Output the [x, y] coordinate of the center of the cell containing the given text.  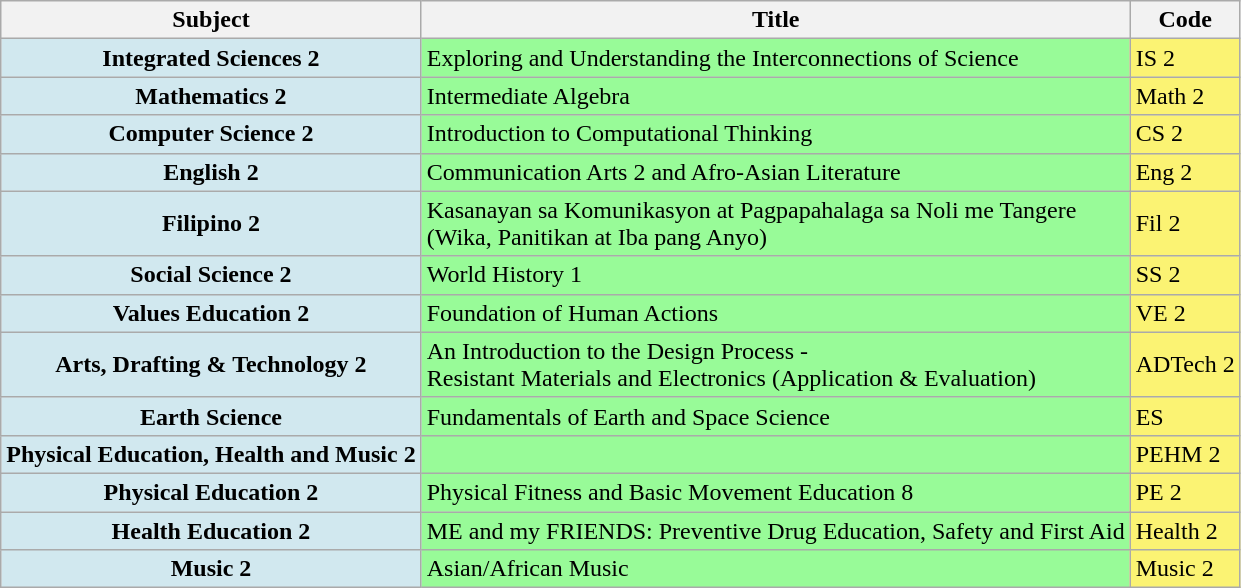
Mathematics 2 [211, 96]
Math 2 [1185, 96]
ME and my FRIENDS: Preventive Drug Education, Safety and First Aid [776, 531]
IS 2 [1185, 58]
Computer Science 2 [211, 134]
Fundamentals of Earth and Space Science [776, 416]
SS 2 [1185, 275]
Arts, Drafting & Technology 2 [211, 364]
Integrated Sciences 2 [211, 58]
ES [1185, 416]
Exploring and Understanding the Interconnections of Science [776, 58]
Physical Education 2 [211, 492]
Fil 2 [1185, 224]
Health 2 [1185, 531]
PE 2 [1185, 492]
English 2 [211, 172]
Communication Arts 2 and Afro-Asian Literature [776, 172]
Values Education 2 [211, 313]
Physical Education, Health and Music 2 [211, 454]
Asian/African Music [776, 569]
Health Education 2 [211, 531]
Foundation of Human Actions [776, 313]
An Introduction to the Design Process -Resistant Materials and Electronics (Application & Evaluation) [776, 364]
ADTech 2 [1185, 364]
Social Science 2 [211, 275]
Code [1185, 20]
World History 1 [776, 275]
Earth Science [211, 416]
Eng 2 [1185, 172]
CS 2 [1185, 134]
Subject [211, 20]
VE 2 [1185, 313]
Intermediate Algebra [776, 96]
Filipino 2 [211, 224]
Kasanayan sa Komunikasyon at Pagpapahalaga sa Noli me Tangere(Wika, Panitikan at Iba pang Anyo) [776, 224]
Introduction to Computational Thinking [776, 134]
PEHM 2 [1185, 454]
Physical Fitness and Basic Movement Education 8 [776, 492]
Title [776, 20]
